Find where the given text appears and provide that cell's center as [x, y] coordinate. 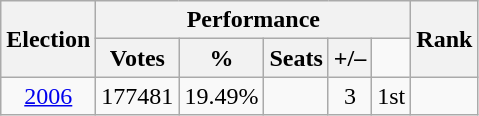
Seats [296, 58]
2006 [48, 96]
177481 [138, 96]
Performance [254, 20]
3 [350, 96]
1st [392, 96]
Election [48, 39]
Votes [138, 58]
% [222, 58]
Rank [444, 39]
+/– [350, 58]
19.49% [222, 96]
